Pinpoint the cell where the given text exists, returning its [X, Y] midpoint coordinate. 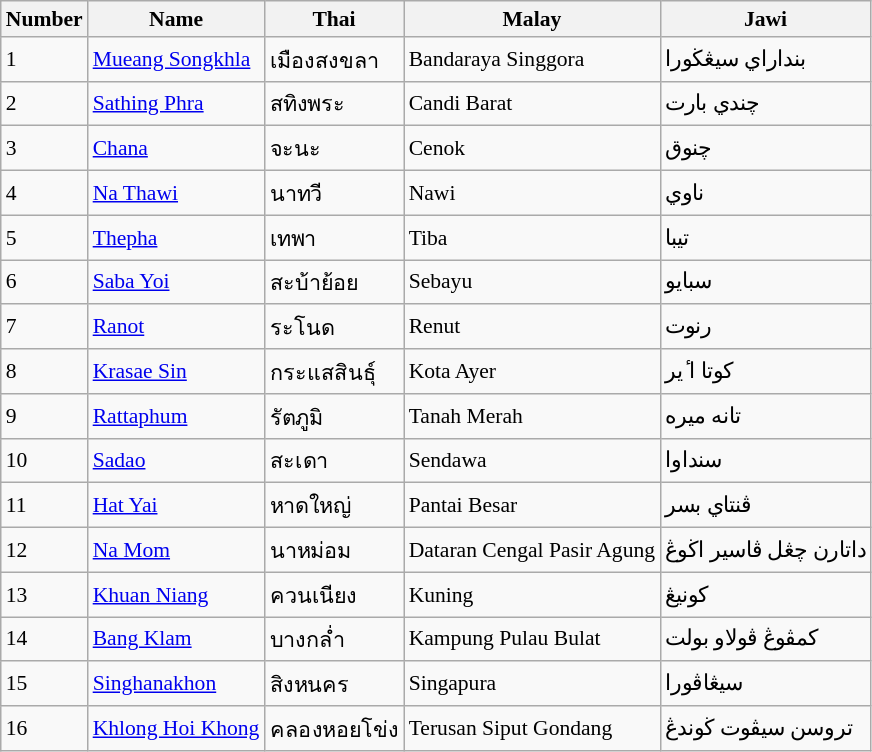
Singhanakhon [176, 684]
Sadao [176, 460]
Kota Ayer [532, 372]
รัตภูมิ [334, 416]
Candi Barat [532, 104]
9 [44, 416]
سبايو [766, 282]
นาทวี [334, 194]
1 [44, 60]
Khuan Niang [176, 594]
Number [44, 19]
چندي بارت [766, 104]
Chana [176, 148]
رنوت [766, 328]
Bandaraya Singgora [532, 60]
หาดใหญ่ [334, 506]
กระแสสินธุ์ [334, 372]
Renut [532, 328]
Sebayu [532, 282]
Kampung Pulau Bulat [532, 640]
تروسن سيڤوت ڬوندڠ [766, 728]
7 [44, 328]
6 [44, 282]
Rattaphum [176, 416]
Tiba [532, 238]
تيبا [766, 238]
นาหม่อม [334, 550]
คลองหอยโข่ง [334, 728]
سنداوا [766, 460]
Singapura [532, 684]
Sathing Phra [176, 104]
Bang Klam [176, 640]
14 [44, 640]
Hat Yai [176, 506]
8 [44, 372]
3 [44, 148]
เมืองสงขลา [334, 60]
Jawi [766, 19]
12 [44, 550]
Cenok [532, 148]
16 [44, 728]
สะเดา [334, 460]
Name [176, 19]
2 [44, 104]
13 [44, 594]
Khlong Hoi Khong [176, 728]
11 [44, 506]
Sendawa [532, 460]
เทพา [334, 238]
5 [44, 238]
چنوق [766, 148]
Malay [532, 19]
كمڤوڠ ڤولاو بولت [766, 640]
จะนะ [334, 148]
Saba Yoi [176, 282]
Thai [334, 19]
สิงหนคร [334, 684]
داتارن چڠل ڤاسير اڬوڠ [766, 550]
سيڠاڤورا [766, 684]
บางกล่ำ [334, 640]
4 [44, 194]
Terusan Siput Gondang [532, 728]
Krasae Sin [176, 372]
بنداراي سيڠڬورا [766, 60]
ควนเนียง [334, 594]
Dataran Cengal Pasir Agung [532, 550]
ناوي [766, 194]
10 [44, 460]
Thepha [176, 238]
Na Mom [176, 550]
كوتا ا ٔير [766, 372]
สทิงพระ [334, 104]
15 [44, 684]
Mueang Songkhla [176, 60]
Nawi [532, 194]
تانه ميره [766, 416]
Pantai Besar [532, 506]
كونيڠ [766, 594]
Tanah Merah [532, 416]
สะบ้าย้อย [334, 282]
Ranot [176, 328]
Na Thawi [176, 194]
Kuning [532, 594]
ڤنتاي بسر [766, 506]
ระโนด [334, 328]
